For the text-containing cell, return its midpoint in (X, Y) coordinate format. 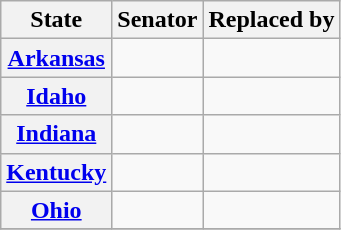
Arkansas (56, 58)
Idaho (56, 96)
Kentucky (56, 172)
Ohio (56, 210)
Replaced by (272, 20)
State (56, 20)
Senator (158, 20)
Indiana (56, 134)
